Scan for the cell matching the given text and deliver its (x, y) coordinate at center. 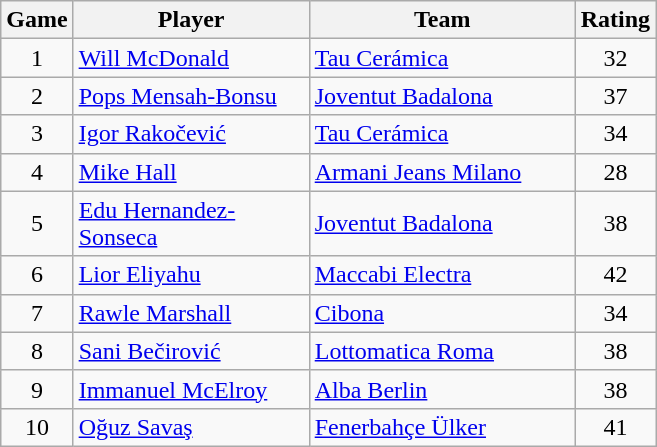
7 (37, 313)
Pops Mensah-Bonsu (191, 96)
42 (615, 275)
Fenerbahçe Ülker (442, 427)
32 (615, 58)
28 (615, 172)
Armani Jeans Milano (442, 172)
8 (37, 351)
Alba Berlin (442, 389)
37 (615, 96)
Rawle Marshall (191, 313)
1 (37, 58)
Sani Bečirović (191, 351)
Igor Rakočević (191, 134)
3 (37, 134)
Lior Eliyahu (191, 275)
Will McDonald (191, 58)
4 (37, 172)
9 (37, 389)
2 (37, 96)
Cibona (442, 313)
Oğuz Savaş (191, 427)
Mike Hall (191, 172)
Game (37, 20)
Edu Hernandez-Sonseca (191, 224)
10 (37, 427)
41 (615, 427)
Team (442, 20)
Lottomatica Roma (442, 351)
Rating (615, 20)
Maccabi Electra (442, 275)
Immanuel McElroy (191, 389)
6 (37, 275)
Player (191, 20)
5 (37, 224)
